Locate the cell with the specified text and output its (x, y) center coordinate. 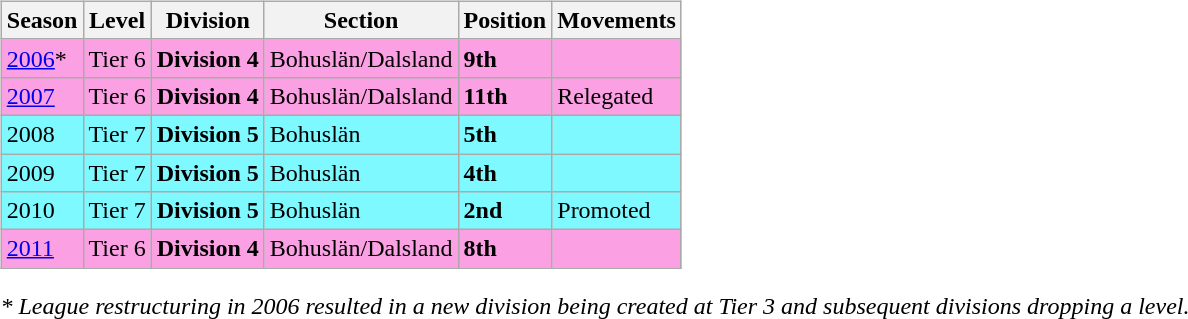
Section (361, 20)
4th (505, 173)
8th (505, 249)
11th (505, 96)
2009 (42, 173)
Movements (617, 20)
Level (117, 20)
2011 (42, 249)
2007 (42, 96)
Division (208, 20)
Season (42, 20)
2006* (42, 58)
Promoted (617, 211)
2010 (42, 211)
2nd (505, 211)
Position (505, 20)
2008 (42, 134)
9th (505, 58)
Relegated (617, 96)
5th (505, 134)
